Provide the (X, Y) coordinate of the cell's center where the given text is located.  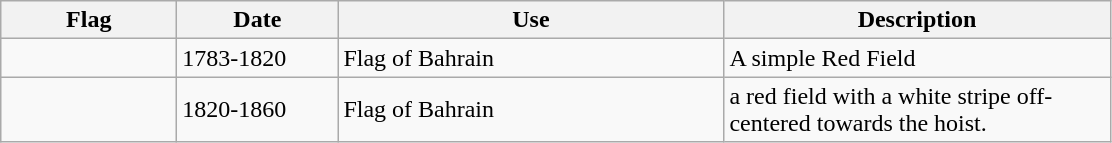
Date (258, 20)
1783-1820 (258, 58)
Description (917, 20)
a red field with a white stripe off-centered towards the hoist. (917, 110)
A simple Red Field (917, 58)
Use (531, 20)
1820-1860 (258, 110)
Flag (89, 20)
